Identify which cell holds the provided text, then report its (X, Y) central coordinate. 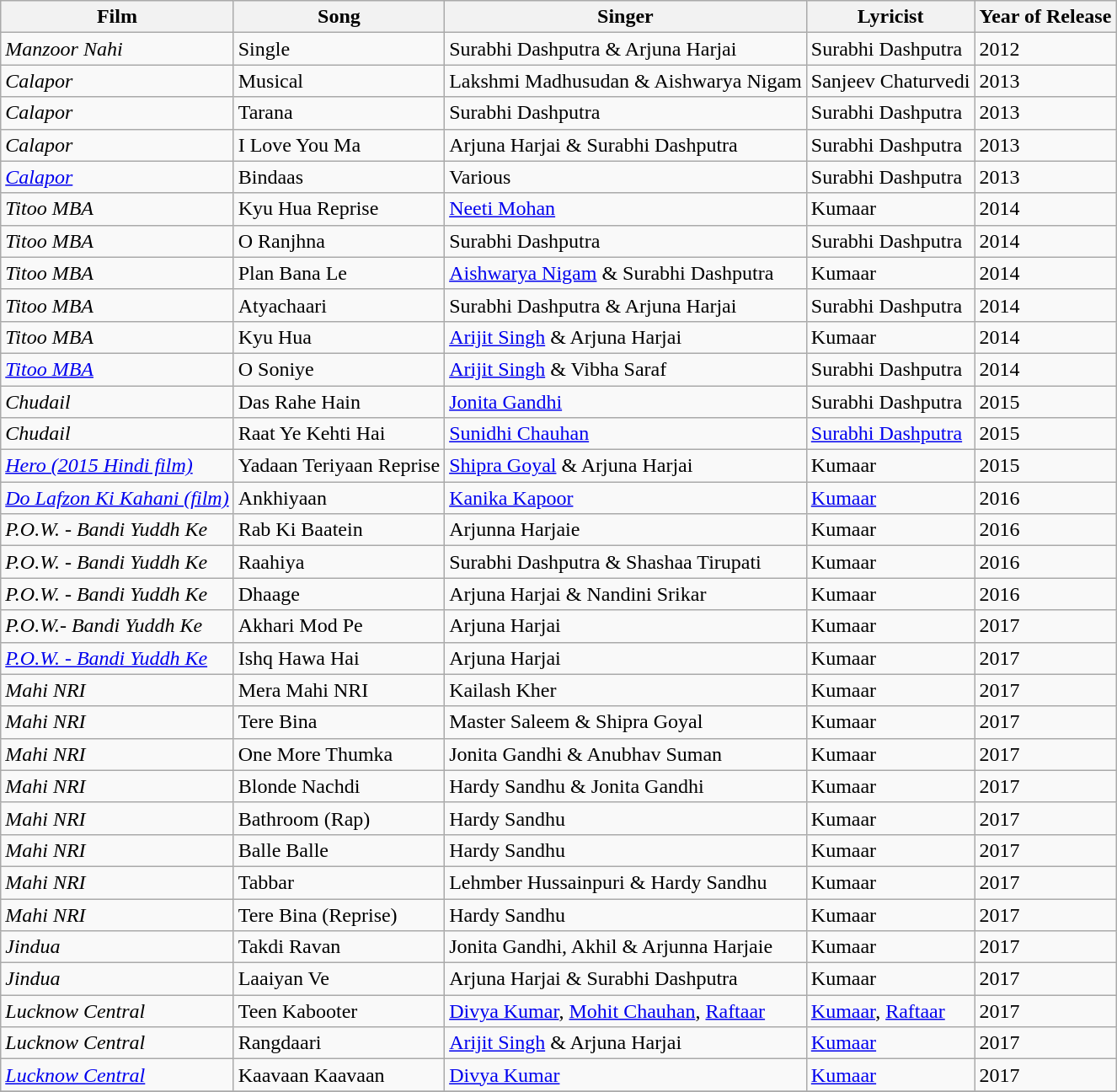
Lyricist (890, 17)
Kyu Hua (339, 337)
Arjunna Harjaie (626, 530)
Kanika Kapoor (626, 498)
Jonita Gandhi & Anubhav Suman (626, 754)
Mera Mahi NRI (339, 690)
Laaiyan Ve (339, 979)
Do Lafzon Ki Kahani (film) (117, 498)
Tarana (339, 113)
Takdi Ravan (339, 947)
Dhaage (339, 594)
Teen Kabooter (339, 1011)
Ankhiyaan (339, 498)
Surabhi Dashputra & Shashaa Tirupati (626, 562)
Divya Kumar, Mohit Chauhan, Raftaar (626, 1011)
Jonita Gandhi, Akhil & Arjunna Harjaie (626, 947)
Lehmber Hussainpuri & Hardy Sandhu (626, 882)
P.O.W.- Bandi Yuddh Ke (117, 626)
Balle Balle (339, 850)
Jonita Gandhi (626, 402)
Yadaan Teriyaan Reprise (339, 466)
Aishwarya Nigam & Surabhi Dashputra (626, 273)
I Love You Ma (339, 145)
Kumaar, Raftaar (890, 1011)
Musical (339, 81)
Sanjeev Chaturvedi (890, 81)
Various (626, 177)
Divya Kumar (626, 1075)
Lakshmi Madhusudan & Aishwarya Nigam (626, 81)
Year of Release (1045, 17)
Shipra Goyal & Arjuna Harjai (626, 466)
Raahiya (339, 562)
Rangdaari (339, 1043)
Sunidhi Chauhan (626, 434)
Hero (2015 Hindi film) (117, 466)
One More Thumka (339, 754)
Blonde Nachdi (339, 786)
Song (339, 17)
Tere Bina (Reprise) (339, 914)
Neeti Mohan (626, 209)
Film (117, 17)
Master Saleem & Shipra Goyal (626, 722)
Single (339, 49)
Hardy Sandhu & Jonita Gandhi (626, 786)
Raat Ye Kehti Hai (339, 434)
2012 (1045, 49)
Kailash Kher (626, 690)
O Soniye (339, 369)
Ishq Hawa Hai (339, 658)
Singer (626, 17)
Rab Ki Baatein (339, 530)
Arijit Singh & Vibha Saraf (626, 369)
Das Rahe Hain (339, 402)
Tere Bina (339, 722)
Atyachaari (339, 305)
Arjuna Harjai & Nandini Srikar (626, 594)
Akhari Mod Pe (339, 626)
Manzoor Nahi (117, 49)
Bindaas (339, 177)
Kyu Hua Reprise (339, 209)
Plan Bana Le (339, 273)
Bathroom (Rap) (339, 818)
Tabbar (339, 882)
Kaavaan Kaavaan (339, 1075)
O Ranjhna (339, 241)
